Find where the given text appears and provide that cell's center as [X, Y] coordinate. 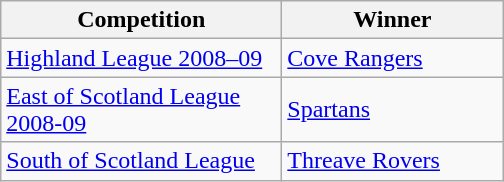
Highland League 2008–09 [142, 58]
Threave Rovers [392, 161]
Competition [142, 20]
Spartans [392, 110]
Cove Rangers [392, 58]
Winner [392, 20]
South of Scotland League [142, 161]
East of Scotland League 2008-09 [142, 110]
